Return [X, Y] of the center of cell containing provided text 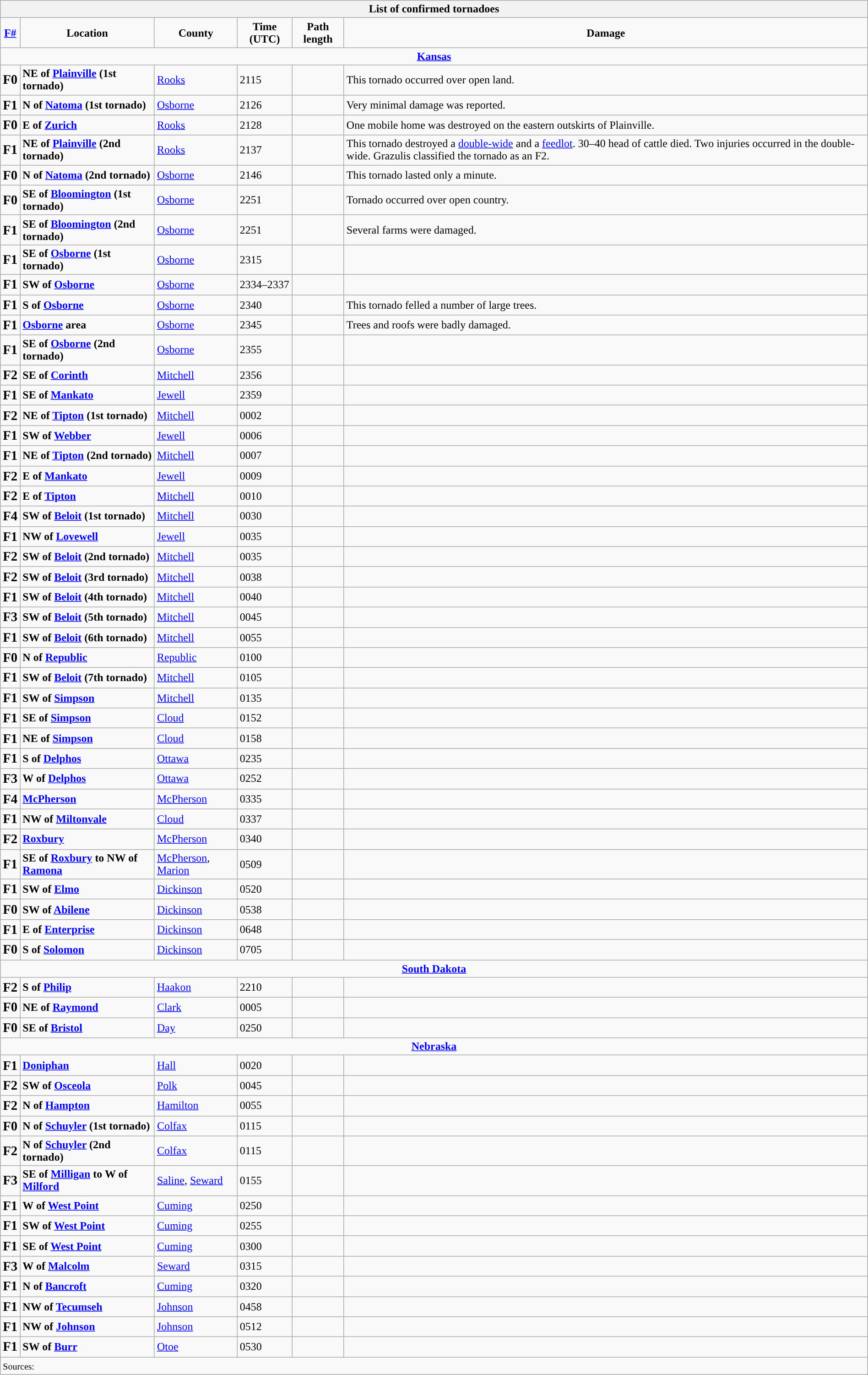
0337 [265, 819]
0010 [265, 496]
2345 [265, 325]
0005 [265, 1008]
2340 [265, 305]
S of Solomon [87, 949]
Tornado occurred over open country. [606, 200]
0648 [265, 929]
SE of Milligan to W of Milford [87, 1181]
SE of West Point [87, 1246]
SW of Osceola [87, 1086]
2315 [265, 259]
NE of Tipton (2nd tornado) [87, 456]
SE of Bloomington (1st tornado) [87, 200]
SW of Webber [87, 436]
0158 [265, 738]
SE of Bloomington (2nd tornado) [87, 230]
E of Enterprise [87, 929]
This tornado lasted only a minute. [606, 175]
NW of Lovewell [87, 536]
S of Delphos [87, 758]
SW of Simpson [87, 698]
Doniphan [87, 1065]
2210 [265, 988]
E of Mankato [87, 476]
Hamilton [196, 1106]
0340 [265, 839]
NE of Raymond [87, 1008]
South Dakota [434, 969]
2356 [265, 375]
2126 [265, 105]
Hall [196, 1065]
0538 [265, 909]
SW of Elmo [87, 889]
N of Schuyler (1st tornado) [87, 1126]
SW of Beloit (7th tornado) [87, 678]
Saline, Seward [196, 1181]
SE of Osborne (2nd tornado) [87, 350]
NW of Miltonvale [87, 819]
2128 [265, 125]
Clark [196, 1008]
0006 [265, 436]
0038 [265, 577]
S of Philip [87, 988]
N of Natoma (2nd tornado) [87, 175]
SW of Burr [87, 1347]
SE of Corinth [87, 375]
SW of Osborne [87, 284]
W of Malcolm [87, 1266]
Trees and roofs were badly damaged. [606, 325]
Day [196, 1028]
McPherson, Marion [196, 864]
E of Zurich [87, 125]
2137 [265, 150]
0315 [265, 1266]
W of Delphos [87, 779]
0335 [265, 799]
Haakon [196, 988]
0530 [265, 1347]
0235 [265, 758]
SE of Bristol [87, 1028]
N of Hampton [87, 1106]
SE of Osborne (1st tornado) [87, 259]
2115 [265, 80]
N of Natoma (1st tornado) [87, 105]
SW of Beloit (1st tornado) [87, 516]
SW of Beloit (3rd tornado) [87, 577]
Location [87, 33]
Seward [196, 1266]
S of Osborne [87, 305]
One mobile home was destroyed on the eastern outskirts of Plainville. [606, 125]
SW of Beloit (5th tornado) [87, 617]
N of Bancroft [87, 1286]
W of West Point [87, 1206]
SE of Roxbury to NW of Ramona [87, 864]
NE of Plainville (1st tornado) [87, 80]
Very minimal damage was reported. [606, 105]
Kansas [434, 56]
Damage [606, 33]
0512 [265, 1327]
N of Republic [87, 658]
0458 [265, 1306]
2359 [265, 395]
Roxbury [87, 839]
Polk [196, 1086]
2355 [265, 350]
0152 [265, 718]
NE of Plainville (2nd tornado) [87, 150]
NE of Tipton (1st tornado) [87, 415]
F# [10, 33]
0009 [265, 476]
N of Schuyler (2nd tornado) [87, 1151]
0105 [265, 678]
0135 [265, 698]
SW of Beloit (4th tornado) [87, 597]
0255 [265, 1226]
SE of Mankato [87, 395]
2146 [265, 175]
This tornado occurred over open land. [606, 80]
0007 [265, 456]
Nebraska [434, 1047]
SW of Abilene [87, 909]
SW of West Point [87, 1226]
Osborne area [87, 325]
Otoe [196, 1347]
0300 [265, 1246]
0705 [265, 949]
0030 [265, 516]
List of confirmed tornadoes [434, 9]
Path length [318, 33]
NE of Simpson [87, 738]
0320 [265, 1286]
0155 [265, 1181]
SW of Beloit (6th tornado) [87, 638]
0520 [265, 889]
County [196, 33]
NW of Johnson [87, 1327]
Sources: [434, 1366]
This tornado felled a number of large trees. [606, 305]
E of Tipton [87, 496]
2334–2337 [265, 284]
SE of Simpson [87, 718]
Republic [196, 658]
0020 [265, 1065]
NW of Tecumseh [87, 1306]
Time (UTC) [265, 33]
0509 [265, 864]
0002 [265, 415]
0040 [265, 597]
SW of Beloit (2nd tornado) [87, 557]
Several farms were damaged. [606, 230]
0252 [265, 779]
0100 [265, 658]
